Determine the [x, y] coordinate at the center of the cell enclosing the given text.  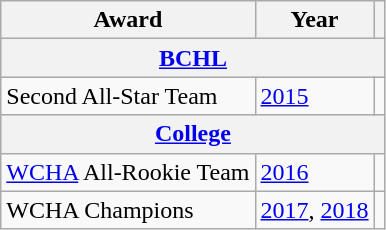
2015 [314, 96]
Year [314, 20]
WCHA All-Rookie Team [128, 172]
WCHA Champions [128, 210]
BCHL [193, 58]
Award [128, 20]
College [193, 134]
2016 [314, 172]
2017, 2018 [314, 210]
Second All-Star Team [128, 96]
